Pinpoint the cell where the given text exists, returning its [x, y] midpoint coordinate. 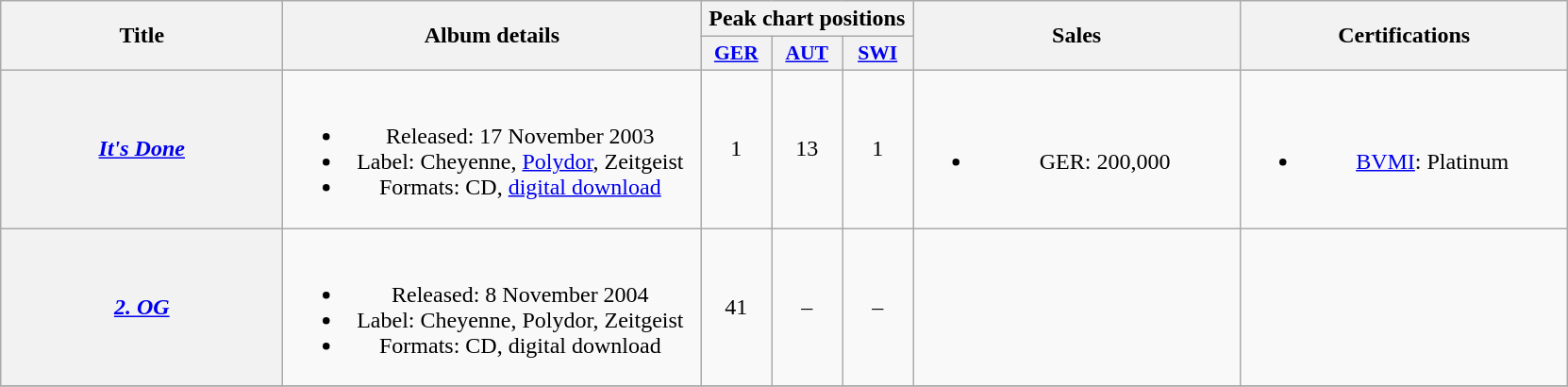
Title [142, 36]
2. OG [142, 308]
Peak chart positions [808, 19]
Sales [1077, 36]
Released: 8 November 2004Label: Cheyenne, Polydor, ZeitgeistFormats: CD, digital download [492, 308]
SWI [877, 54]
13 [808, 149]
Released: 17 November 2003Label: Cheyenne, Polydor, ZeitgeistFormats: CD, digital download [492, 149]
41 [736, 308]
BVMI: Platinum [1404, 149]
AUT [808, 54]
GER [736, 54]
It's Done [142, 149]
Certifications [1404, 36]
GER: 200,000 [1077, 149]
Album details [492, 36]
